Find where the given text appears and provide that cell's center as (X, Y) coordinate. 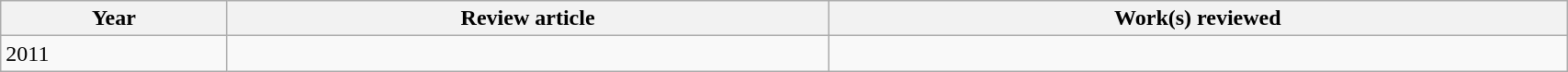
Year (114, 18)
Review article (527, 18)
2011 (114, 54)
Work(s) reviewed (1198, 18)
